Return the [X, Y] coordinate for the center point of the cell that contains the specified text.  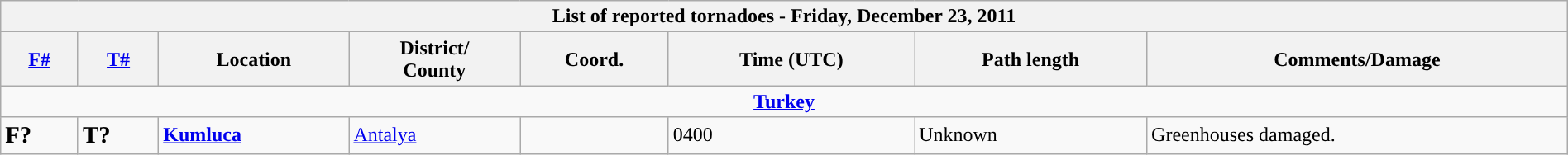
T# [117, 59]
Location [254, 59]
F# [40, 59]
0400 [791, 135]
Kumluca [254, 135]
F? [40, 135]
Turkey [784, 101]
T? [117, 135]
Time (UTC) [791, 59]
Comments/Damage [1358, 59]
Coord. [594, 59]
Unknown [1030, 135]
List of reported tornadoes - Friday, December 23, 2011 [784, 16]
Greenhouses damaged. [1358, 135]
Antalya [435, 135]
Path length [1030, 59]
District/County [435, 59]
